Capture the cell that displays the provided text and extract its (x, y) central coordinate. 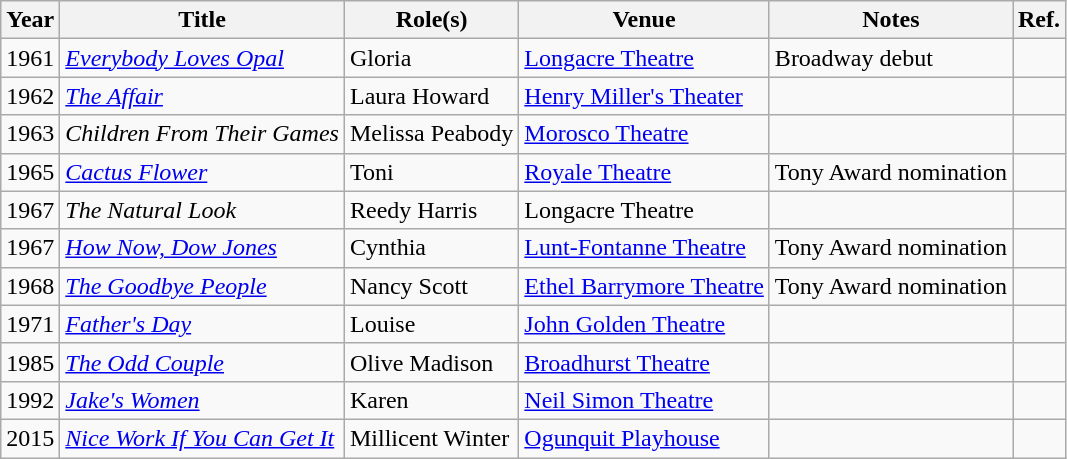
1962 (30, 96)
Laura Howard (431, 96)
Gloria (431, 58)
Ref. (1038, 20)
The Odd Couple (202, 362)
Cynthia (431, 248)
2015 (30, 438)
Cactus Flower (202, 172)
Children From Their Games (202, 134)
1965 (30, 172)
1961 (30, 58)
Father's Day (202, 324)
John Golden Theatre (644, 324)
1985 (30, 362)
1963 (30, 134)
Millicent Winter (431, 438)
Neil Simon Theatre (644, 400)
The Affair (202, 96)
Ogunquit Playhouse (644, 438)
Ethel Barrymore Theatre (644, 286)
Karen (431, 400)
Broadhurst Theatre (644, 362)
Nice Work If You Can Get It (202, 438)
1971 (30, 324)
Role(s) (431, 20)
Notes (890, 20)
The Goodbye People (202, 286)
Jake's Women (202, 400)
Broadway debut (890, 58)
Olive Madison (431, 362)
Royale Theatre (644, 172)
Reedy Harris (431, 210)
Henry Miller's Theater (644, 96)
1992 (30, 400)
Melissa Peabody (431, 134)
Lunt-Fontanne Theatre (644, 248)
Nancy Scott (431, 286)
The Natural Look (202, 210)
Toni (431, 172)
Year (30, 20)
How Now, Dow Jones (202, 248)
Title (202, 20)
Venue (644, 20)
Morosco Theatre (644, 134)
1968 (30, 286)
Louise (431, 324)
Everybody Loves Opal (202, 58)
